Search for the cell housing the specified text and yield its (x, y) center coordinate. 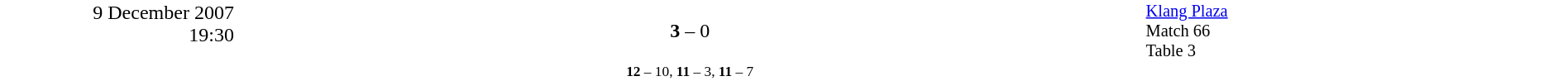
Klang PlazaMatch 66Table 3 (1356, 31)
9 December 200719:30 (117, 40)
3 – 0 (690, 31)
12 – 10, 11 – 3, 11 – 7 (690, 71)
